Provide the [x, y] coordinate of the cell's center where the given text is located.  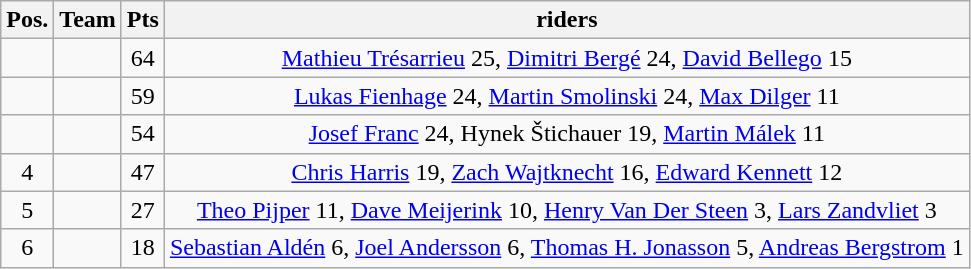
6 [28, 248]
Team [88, 20]
18 [142, 248]
5 [28, 210]
64 [142, 58]
59 [142, 96]
Josef Franc 24, Hynek Štichauer 19, Martin Málek 11 [566, 134]
4 [28, 172]
47 [142, 172]
Lukas Fienhage 24, Martin Smolinski 24, Max Dilger 11 [566, 96]
Pts [142, 20]
Sebastian Aldén 6, Joel Andersson 6, Thomas H. Jonasson 5, Andreas Bergstrom 1 [566, 248]
27 [142, 210]
Pos. [28, 20]
54 [142, 134]
riders [566, 20]
Chris Harris 19, Zach Wajtknecht 16, Edward Kennett 12 [566, 172]
Mathieu Trésarrieu 25, Dimitri Bergé 24, David Bellego 15 [566, 58]
Theo Pijper 11, Dave Meijerink 10, Henry Van Der Steen 3, Lars Zandvliet 3 [566, 210]
